From the cell containing the given text, extract its center point as [x, y] coordinate. 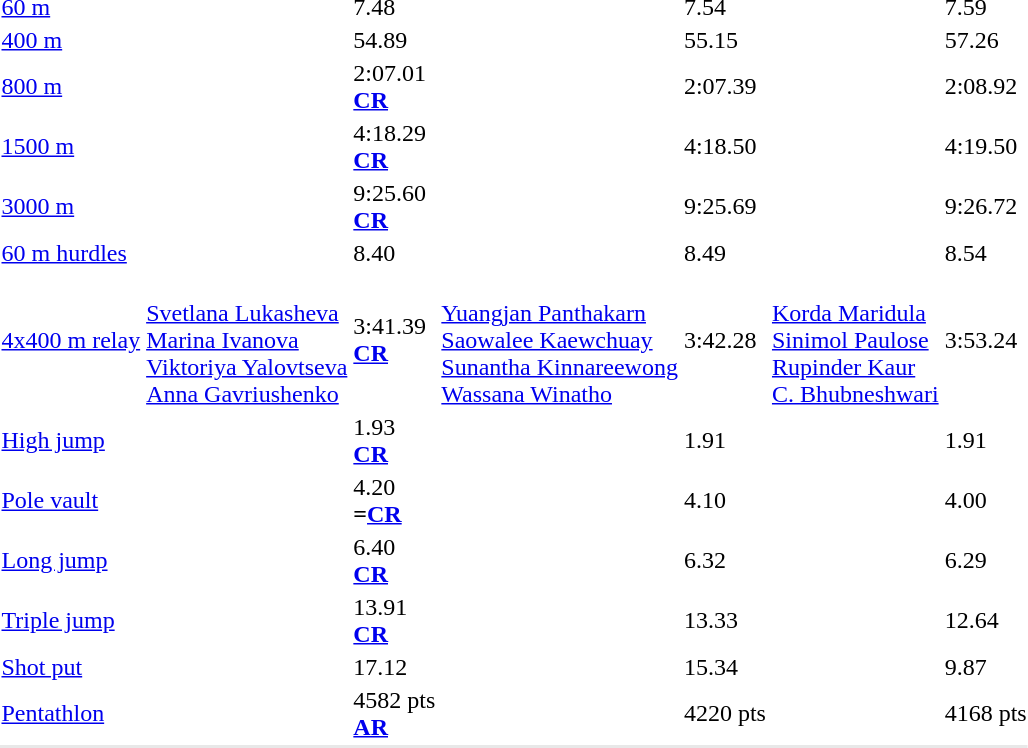
13.91CR [394, 620]
60 m hurdles [71, 253]
Svetlana LukashevaMarina IvanovaViktoriya YalovtsevaAnna Gavriushenko [247, 340]
4:18.29CR [394, 146]
3000 m [71, 206]
4x400 m relay [71, 340]
4582 ptsAR [394, 714]
Long jump [71, 560]
55.15 [724, 40]
1.93CR [394, 440]
57.26 [986, 40]
8.54 [986, 253]
4:18.50 [724, 146]
3:41.39CR [394, 340]
9.87 [986, 667]
High jump [71, 440]
3:53.24 [986, 340]
2:07.01CR [394, 86]
4:19.50 [986, 146]
3:42.28 [724, 340]
13.33 [724, 620]
4168 pts [986, 714]
17.12 [394, 667]
2:08.92 [986, 86]
6.32 [724, 560]
15.34 [724, 667]
Korda MaridulaSinimol PauloseRupinder KaurC. Bhubneshwari [855, 340]
4.10 [724, 500]
4220 pts [724, 714]
54.89 [394, 40]
400 m [71, 40]
9:25.60CR [394, 206]
Pole vault [71, 500]
4.00 [986, 500]
9:26.72 [986, 206]
8.40 [394, 253]
800 m [71, 86]
1500 m [71, 146]
6.29 [986, 560]
Triple jump [71, 620]
2:07.39 [724, 86]
4.20=CR [394, 500]
Shot put [71, 667]
9:25.69 [724, 206]
8.49 [724, 253]
6.40CR [394, 560]
Pentathlon [71, 714]
12.64 [986, 620]
Yuangjan PanthakarnSaowalee KaewchuaySunantha KinnareewongWassana Winatho [560, 340]
